Capture the cell that displays the provided text and extract its (X, Y) central coordinate. 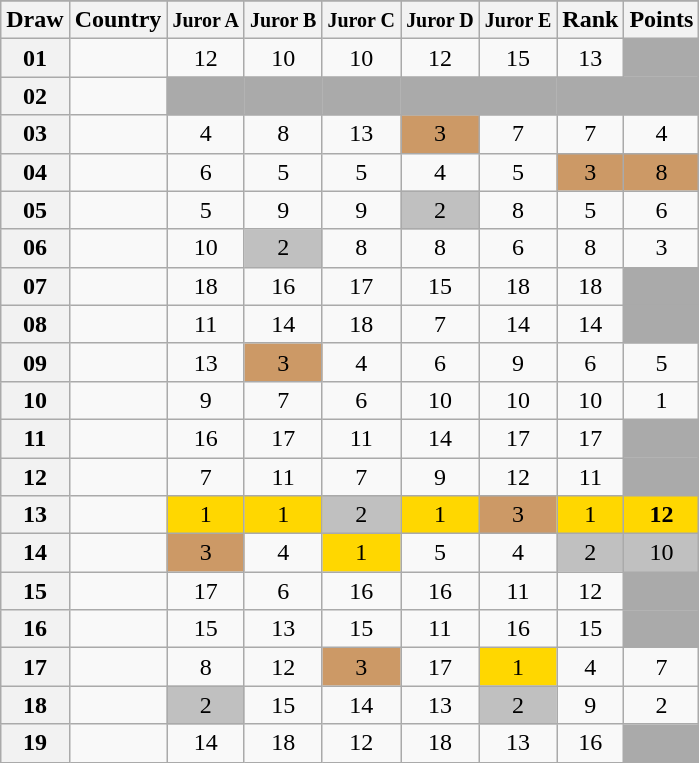
Rank (590, 20)
Juror B (283, 20)
01 (35, 58)
05 (35, 210)
08 (35, 324)
Juror C (362, 20)
07 (35, 286)
Draw (35, 20)
02 (35, 96)
03 (35, 134)
Points (662, 20)
19 (35, 743)
04 (35, 172)
Country (118, 20)
Juror A (206, 20)
06 (35, 248)
Juror D (440, 20)
Juror E (518, 20)
09 (35, 362)
